For the text-containing cell, return its midpoint in [x, y] coordinate format. 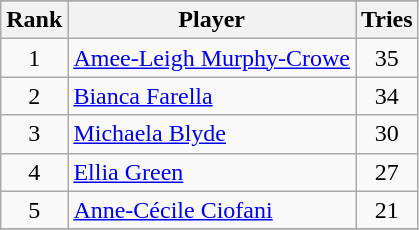
34 [388, 96]
1 [34, 58]
27 [388, 172]
Player [212, 20]
5 [34, 210]
Tries [388, 20]
2 [34, 96]
4 [34, 172]
21 [388, 210]
3 [34, 134]
Ellia Green [212, 172]
Michaela Blyde [212, 134]
Anne-Cécile Ciofani [212, 210]
Rank [34, 20]
Bianca Farella [212, 96]
30 [388, 134]
Amee-Leigh Murphy-Crowe [212, 58]
35 [388, 58]
